Capture the cell that displays the provided text and extract its (X, Y) central coordinate. 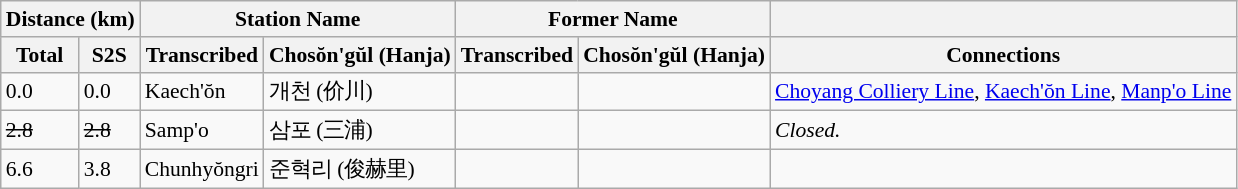
준혁리 (俊赫里) (360, 170)
Choyang Colliery Line, Kaech'ŏn Line, Manp'o Line (1003, 92)
S2S (110, 55)
삼포 (三浦) (360, 130)
Former Name (613, 19)
Closed. (1003, 130)
개천 (价川) (360, 92)
Kaech'ŏn (202, 92)
3.8 (110, 170)
Station Name (298, 19)
Samp'o (202, 130)
6.6 (40, 170)
Distance (km) (70, 19)
Total (40, 55)
Connections (1003, 55)
Chunhyŏngri (202, 170)
